Determine the (x, y) coordinate at the center of the cell enclosing the given text.  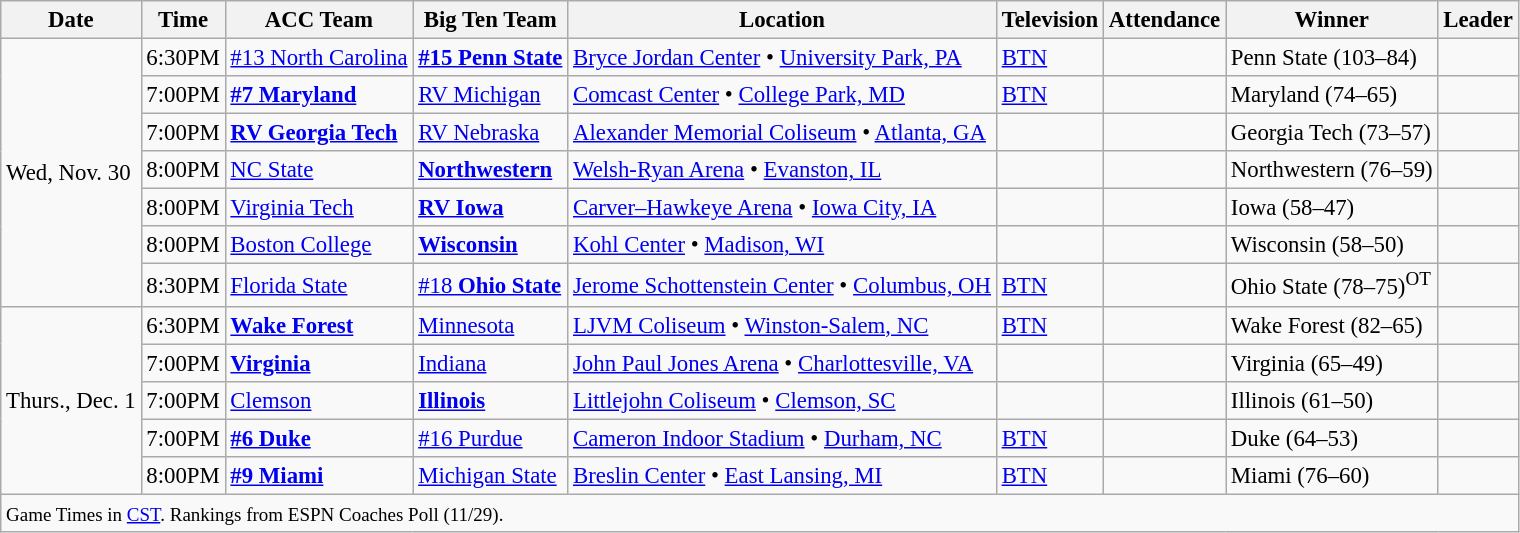
Georgia Tech (73–57) (1332, 133)
8:30PM (183, 285)
Virginia Tech (319, 208)
Maryland (74–65) (1332, 95)
Date (71, 20)
Florida State (319, 285)
Michigan State (490, 476)
Ohio State (78–75)OT (1332, 285)
Duke (64–53) (1332, 438)
Littlejohn Coliseum • Clemson, SC (782, 400)
Jerome Schottenstein Center • Columbus, OH (782, 285)
Kohl Center • Madison, WI (782, 245)
Iowa (58–47) (1332, 208)
LJVM Coliseum • Winston-Salem, NC (782, 325)
Wed, Nov. 30 (71, 173)
Penn State (103–84) (1332, 58)
Wake Forest (319, 325)
Comcast Center • College Park, MD (782, 95)
Big Ten Team (490, 20)
#7 Maryland (319, 95)
RV Michigan (490, 95)
#9 Miami (319, 476)
Illinois (61–50) (1332, 400)
Miami (76–60) (1332, 476)
Northwestern (490, 170)
#6 Duke (319, 438)
Breslin Center • East Lansing, MI (782, 476)
#13 North Carolina (319, 58)
Leader (1478, 20)
ACC Team (319, 20)
Northwestern (76–59) (1332, 170)
#16 Purdue (490, 438)
Wake Forest (82–65) (1332, 325)
Carver–Hawkeye Arena • Iowa City, IA (782, 208)
Wisconsin (58–50) (1332, 245)
Alexander Memorial Coliseum • Atlanta, GA (782, 133)
Bryce Jordan Center • University Park, PA (782, 58)
RV Georgia Tech (319, 133)
Indiana (490, 363)
Cameron Indoor Stadium • Durham, NC (782, 438)
Boston College (319, 245)
Wisconsin (490, 245)
#18 Ohio State (490, 285)
Game Times in CST. Rankings from ESPN Coaches Poll (11/29). (760, 513)
Welsh-Ryan Arena • Evanston, IL (782, 170)
Thurs., Dec. 1 (71, 400)
RV Iowa (490, 208)
#15 Penn State (490, 58)
Minnesota (490, 325)
RV Nebraska (490, 133)
Time (183, 20)
Illinois (490, 400)
Attendance (1165, 20)
John Paul Jones Arena • Charlottesville, VA (782, 363)
Television (1050, 20)
Location (782, 20)
Virginia (319, 363)
Clemson (319, 400)
Virginia (65–49) (1332, 363)
Winner (1332, 20)
NC State (319, 170)
